Detect which cell encompasses the target text, then output its (X, Y) center coordinate. 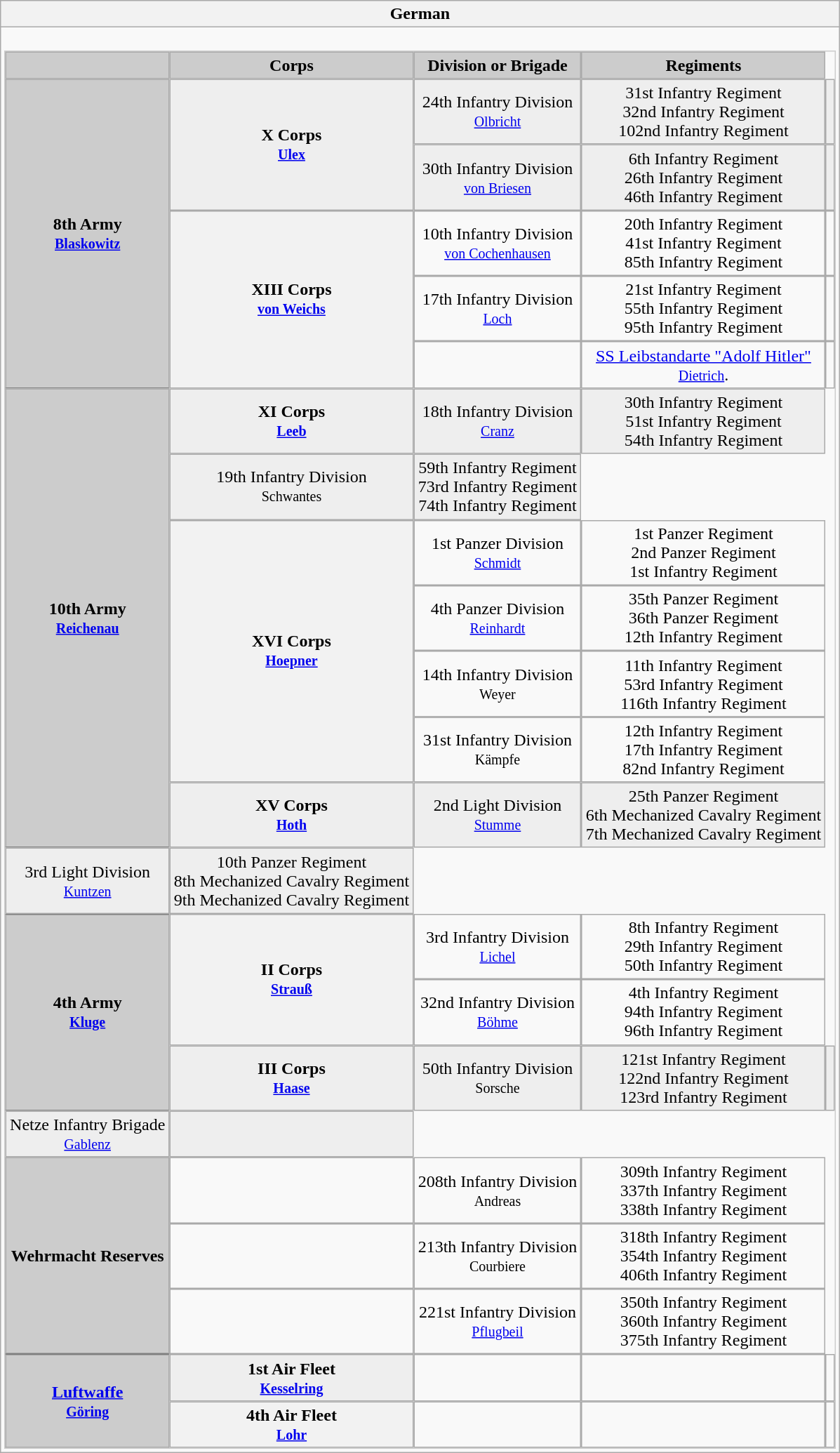
LuftwaffeGöring (88, 1401)
II Corps Strauß (292, 980)
221st Infantry Division Pflugbeil (497, 1322)
25th Panzer Regiment 6th Mechanized Cavalry Regiment 7th Mechanized Cavalry Regiment (704, 816)
24th Infantry Division Olbricht (497, 112)
17th Infantry DivisionLoch (497, 309)
10th Infantry Divisionvon Cochenhausen (497, 244)
6th Infantry Regiment 26th Infantry Regiment 46th Infantry Regiment (704, 178)
18th Infantry Division Cranz (497, 421)
4th Panzer Division Reinhardt (497, 618)
30th Infantry Divisionvon Briesen (497, 178)
11th Infantry Regiment 53rd Infantry Regiment 116th Infantry Regiment (704, 684)
SS Leibstandarte "Adolf Hitler"Dietrich. (704, 365)
35th Panzer Regiment 36th Panzer Regiment 12th Infantry Regiment (704, 618)
2nd Light Division Stumme (497, 816)
121st Infantry Regiment 122nd Infantry Regiment 123rd Infantry Regiment (704, 1078)
8th Army Blaskowitz (88, 233)
1st Air Fleet Kesselring (292, 1379)
309th Infantry Regiment 337th Infantry Regiment 338th Infantry Regiment (704, 1190)
213th Infantry Division Courbiere (497, 1256)
10th Army Reichenau (88, 618)
XVI Corps Hoepner (292, 651)
X Corps Ulex (292, 145)
32nd Infantry Division Böhme (497, 1012)
Corps (292, 65)
20th Infantry Regiment 41st Infantry Regiment 85th Infantry Regiment (704, 244)
31st Infantry Regiment 32nd Infantry Regiment 102nd Infantry Regiment (704, 112)
German (420, 14)
Division or Brigade (497, 65)
XIII Corps von Weichs (292, 300)
14th Infantry Division Weyer (497, 684)
10th Panzer Regiment 8th Mechanized Cavalry Regiment 9th Mechanized Cavalry Regiment (292, 881)
50th Infantry Division Sorsche (497, 1078)
1st Panzer Regiment 2nd Panzer Regiment 1st Infantry Regiment (704, 552)
318th Infantry Regiment 354th Infantry Regiment 406th Infantry Regiment (704, 1256)
3rd Infantry Division Lichel (497, 947)
XV Corps Hoth (292, 816)
21st Infantry Regiment 55th Infantry Regiment 95th Infantry Regiment (704, 309)
III Corps Haase (292, 1078)
350th Infantry Regiment 360th Infantry Regiment 375th Infantry Regiment (704, 1322)
Wehrmacht Reserves (88, 1256)
XI Corps Leeb (292, 421)
208th Infantry Division Andreas (497, 1190)
4th Air FleetLohr (292, 1425)
8th Infantry Regiment 29th Infantry Regiment 50th Infantry Regiment (704, 947)
1st Panzer Division Schmidt (497, 552)
3rd Light Division Kuntzen (88, 881)
19th Infantry Division Schwantes (292, 487)
Regiments (704, 65)
4th Army Kluge (88, 1012)
59th Infantry Regiment 73rd Infantry Regiment 74th Infantry Regiment (497, 487)
30th Infantry Regiment 51st Infantry Regiment 54th Infantry Regiment (704, 421)
Netze Infantry Brigade Gablenz (88, 1134)
12th Infantry Regiment 17th Infantry Regiment 82nd Infantry Regiment (704, 750)
31st Infantry Division Kämpfe (497, 750)
4th Infantry Regiment 94th Infantry Regiment 96th Infantry Regiment (704, 1012)
